Return (X, Y) of the center of cell containing provided text 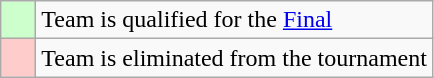
Team is qualified for the Final (234, 20)
Team is eliminated from the tournament (234, 58)
